Find where the given text appears and provide that cell's center as (X, Y) coordinate. 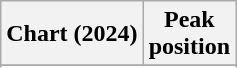
Chart (2024) (72, 34)
Peakposition (189, 34)
